Provide the [X, Y] coordinate of the cell's center where the given text is located.  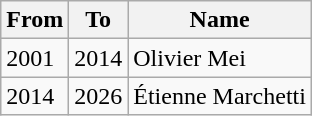
Olivier Mei [220, 58]
Name [220, 20]
Étienne Marchetti [220, 96]
From [35, 20]
To [98, 20]
2001 [35, 58]
2026 [98, 96]
